Detect which cell encompasses the target text, then output its (x, y) center coordinate. 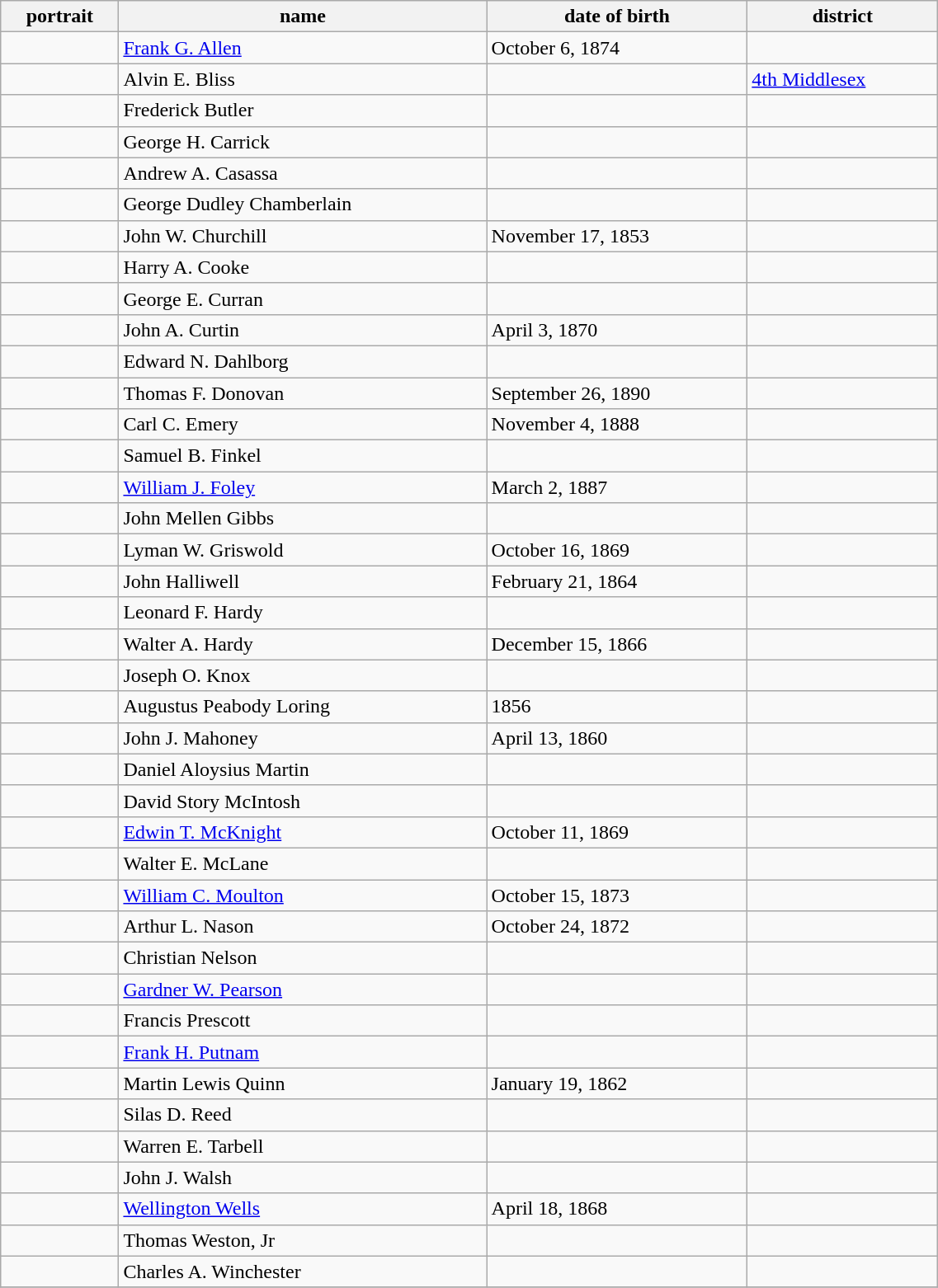
Alvin E. Bliss (303, 79)
John J. Walsh (303, 1178)
January 19, 1862 (617, 1084)
October 24, 1872 (617, 927)
John Halliwell (303, 581)
Christian Nelson (303, 958)
portrait (59, 16)
district (843, 16)
Daniel Aloysius Martin (303, 769)
Carl C. Emery (303, 425)
Wellington Wells (303, 1209)
John W. Churchill (303, 236)
Thomas Weston, Jr (303, 1240)
Thomas F. Donovan (303, 393)
Silas D. Reed (303, 1115)
October 16, 1869 (617, 550)
Edward N. Dahlborg (303, 361)
Arthur L. Nason (303, 927)
April 13, 1860 (617, 738)
Walter A. Hardy (303, 644)
Augustus Peabody Loring (303, 707)
4th Middlesex (843, 79)
David Story McIntosh (303, 801)
George E. Curran (303, 298)
November 4, 1888 (617, 425)
Harry A. Cooke (303, 267)
date of birth (617, 16)
Warren E. Tarbell (303, 1146)
George Dudley Chamberlain (303, 204)
William C. Moulton (303, 895)
Joseph O. Knox (303, 675)
Andrew A. Casassa (303, 173)
Lyman W. Griswold (303, 550)
Samuel B. Finkel (303, 456)
October 15, 1873 (617, 895)
Edwin T. McKnight (303, 832)
Martin Lewis Quinn (303, 1084)
Francis Prescott (303, 1021)
April 18, 1868 (617, 1209)
February 21, 1864 (617, 581)
John A. Curtin (303, 330)
March 2, 1887 (617, 487)
September 26, 1890 (617, 393)
John J. Mahoney (303, 738)
William J. Foley (303, 487)
George H. Carrick (303, 142)
John Mellen Gibbs (303, 519)
Frederick Butler (303, 110)
Leonard F. Hardy (303, 613)
name (303, 16)
October 6, 1874 (617, 48)
1856 (617, 707)
Frank H. Putnam (303, 1052)
Gardner W. Pearson (303, 990)
December 15, 1866 (617, 644)
Frank G. Allen (303, 48)
Charles A. Winchester (303, 1272)
October 11, 1869 (617, 832)
April 3, 1870 (617, 330)
November 17, 1853 (617, 236)
Walter E. McLane (303, 863)
